From the cell containing the given text, extract its center point as [X, Y] coordinate. 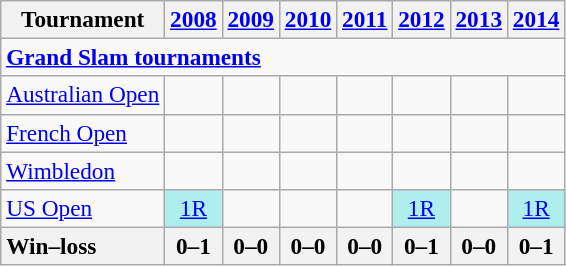
2011 [365, 19]
US Open [83, 208]
2008 [194, 19]
Wimbledon [83, 170]
2014 [536, 19]
Win–loss [83, 246]
2013 [478, 19]
2010 [308, 19]
2012 [422, 19]
French Open [83, 133]
Australian Open [83, 95]
Grand Slam tournaments [283, 57]
Tournament [83, 19]
2009 [250, 19]
